Extract the (x, y) coordinate from the center of the cell holding the provided text.  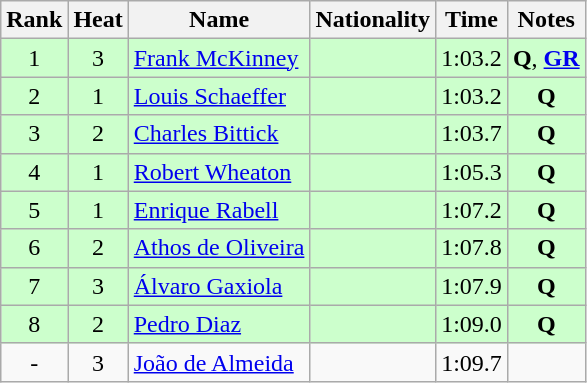
- (34, 362)
4 (34, 172)
Rank (34, 20)
Robert Wheaton (219, 172)
Name (219, 20)
Enrique Rabell (219, 210)
Frank McKinney (219, 58)
Pedro Diaz (219, 324)
1:09.0 (472, 324)
Nationality (373, 20)
6 (34, 248)
Álvaro Gaxiola (219, 286)
5 (34, 210)
1:09.7 (472, 362)
Charles Bittick (219, 134)
Louis Schaeffer (219, 96)
Notes (546, 20)
Athos de Oliveira (219, 248)
1:07.2 (472, 210)
Heat (98, 20)
Q, GR (546, 58)
1:03.7 (472, 134)
Time (472, 20)
1:07.8 (472, 248)
João de Almeida (219, 362)
8 (34, 324)
1:05.3 (472, 172)
1:07.9 (472, 286)
7 (34, 286)
